Return the [x, y] coordinate for the center point of the cell that contains the specified text.  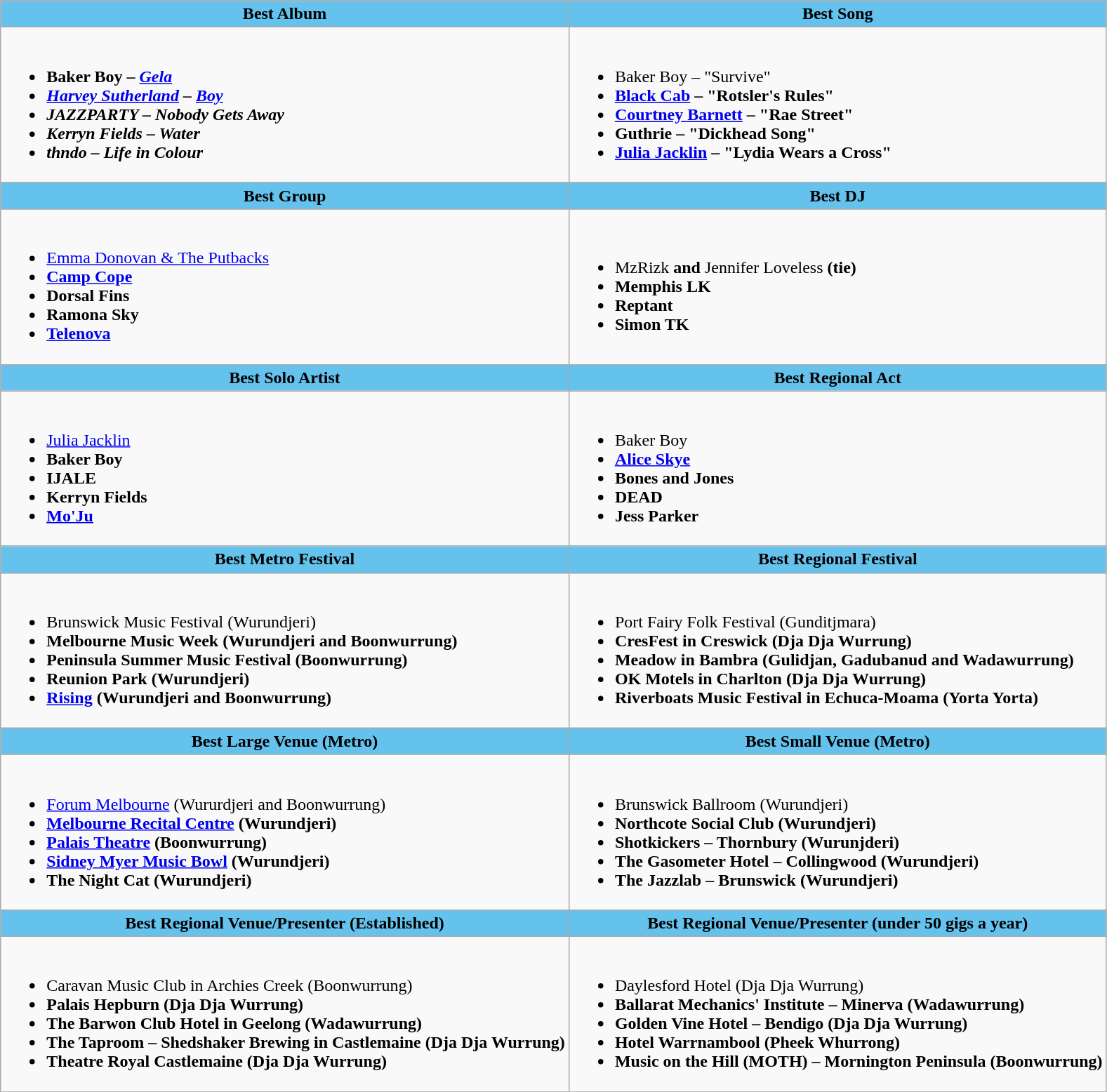
MzRizk and Jennifer Loveless (tie)Memphis LKReptantSimon TK [837, 286]
Baker Boy – GelaHarvey Sutherland – BoyJAZZPARTY – Nobody Gets AwayKerryn Fields – Waterthndo – Life in Colour [285, 105]
Baker Boy – "Survive"Black Cab – "Rotsler's Rules"Courtney Barnett – "Rae Street"Guthrie – "Dickhead Song"Julia Jacklin – "Lydia Wears a Cross" [837, 105]
Best Large Venue (Metro) [285, 741]
Best Regional Venue/Presenter (under 50 gigs a year) [837, 923]
Baker BoyAlice SkyeBones and JonesDEADJess Parker [837, 469]
Julia JacklinBaker BoyIJALEKerryn FieldsMo'Ju [285, 469]
Best DJ [837, 196]
Best Small Venue (Metro) [837, 741]
Emma Donovan & The PutbacksCamp CopeDorsal FinsRamona SkyTelenova [285, 286]
Best Regional Venue/Presenter (Established) [285, 923]
Best Regional Festival [837, 559]
Best Solo Artist [285, 378]
Best Metro Festival [285, 559]
Best Album [285, 14]
Best Song [837, 14]
Best Regional Act [837, 378]
Best Group [285, 196]
